Return (X, Y) of the center of cell containing provided text 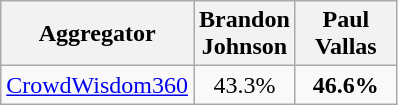
CrowdWisdom360 (98, 85)
Aggregator (98, 34)
PaulVallas (346, 34)
BrandonJohnson (245, 34)
46.6% (346, 85)
43.3% (245, 85)
